Find where the given text appears and provide that cell's center as [x, y] coordinate. 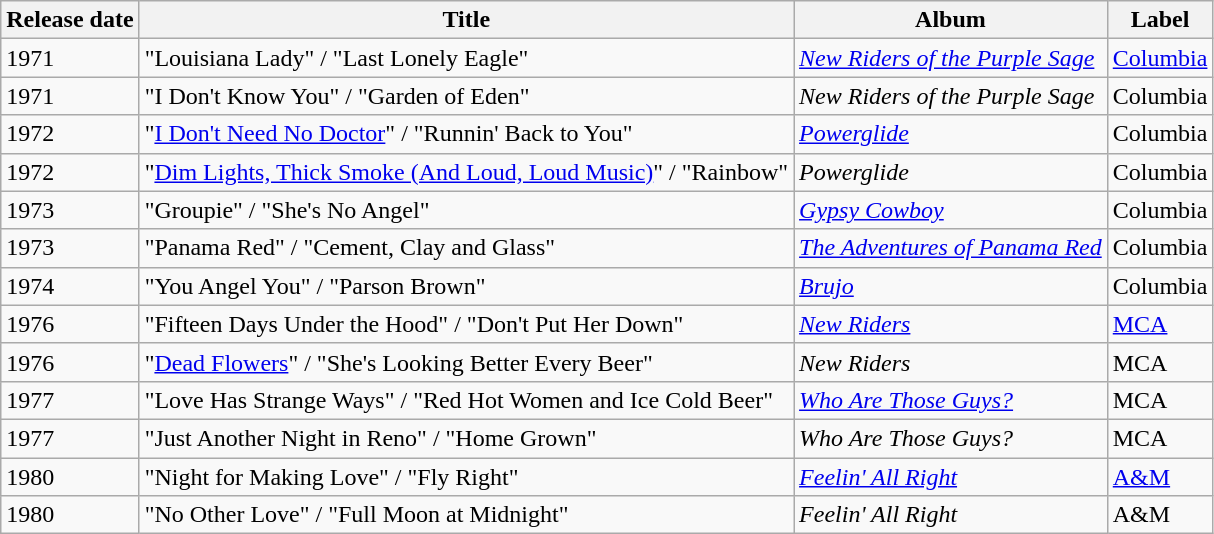
"Fifteen Days Under the Hood" / "Don't Put Her Down" [466, 324]
"Just Another Night in Reno" / "Home Grown" [466, 438]
"You Angel You" / "Parson Brown" [466, 286]
1974 [70, 286]
"Dim Lights, Thick Smoke (And Loud, Loud Music)" / "Rainbow" [466, 172]
"Dead Flowers" / "She's Looking Better Every Beer" [466, 362]
Brujo [951, 286]
Gypsy Cowboy [951, 210]
The Adventures of Panama Red [951, 248]
"I Don't Need No Doctor" / "Runnin' Back to You" [466, 134]
"Panama Red" / "Cement, Clay and Glass" [466, 248]
Album [951, 20]
"Love Has Strange Ways" / "Red Hot Women and Ice Cold Beer" [466, 400]
"Louisiana Lady" / "Last Lonely Eagle" [466, 58]
Label [1160, 20]
"I Don't Know You" / "Garden of Eden" [466, 96]
"No Other Love" / "Full Moon at Midnight" [466, 515]
Release date [70, 20]
"Night for Making Love" / "Fly Right" [466, 477]
Title [466, 20]
"Groupie" / "She's No Angel" [466, 210]
